Scan for the cell matching the given text and deliver its [X, Y] coordinate at center. 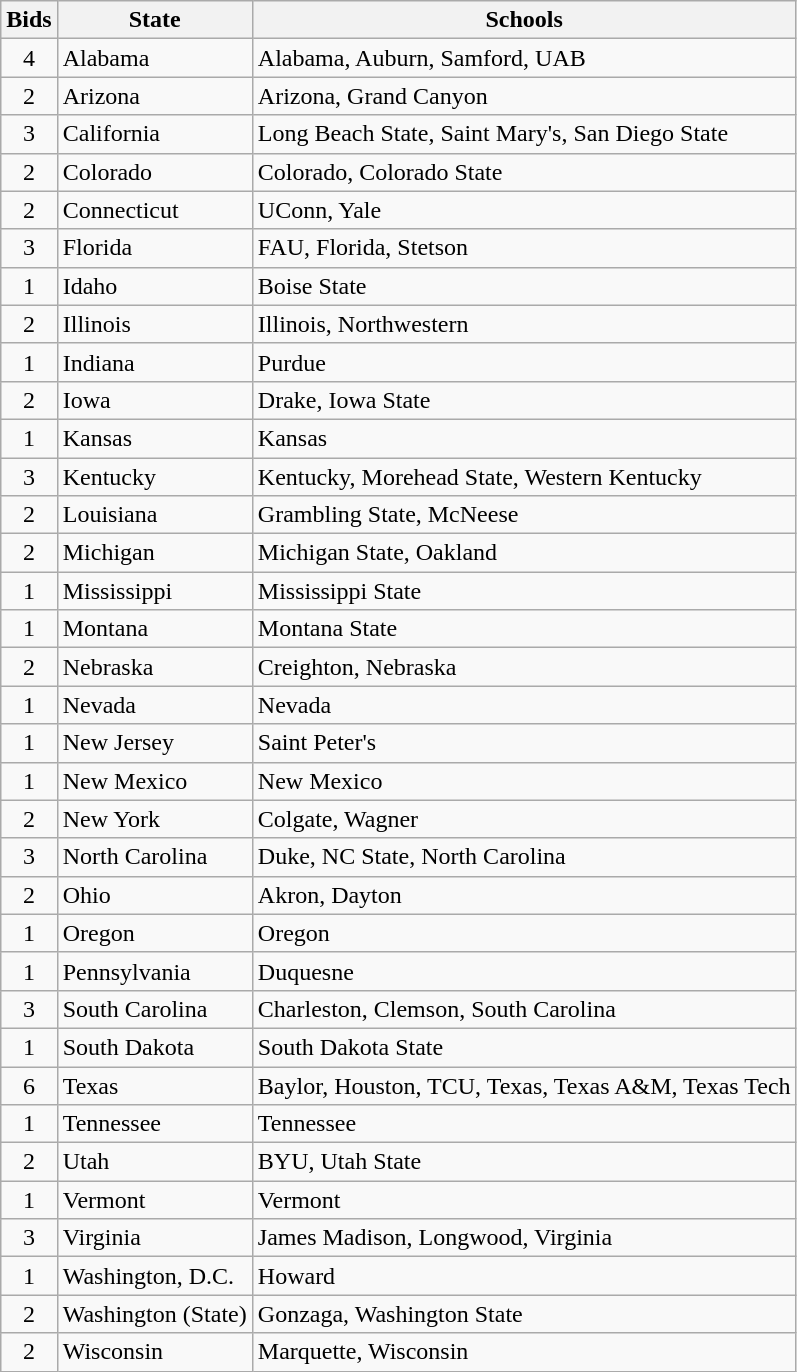
Idaho [154, 286]
Colorado [154, 172]
Charleston, Clemson, South Carolina [524, 1009]
Virginia [154, 1238]
Purdue [524, 362]
Arizona [154, 96]
Iowa [154, 400]
4 [29, 58]
Indiana [154, 362]
Grambling State, McNeese [524, 515]
UConn, Yale [524, 210]
Washington (State) [154, 1314]
South Carolina [154, 1009]
Duquesne [524, 971]
Gonzaga, Washington State [524, 1314]
Kentucky, Morehead State, Western Kentucky [524, 477]
Connecticut [154, 210]
State [154, 20]
Illinois [154, 324]
BYU, Utah State [524, 1162]
Bids [29, 20]
Duke, NC State, North Carolina [524, 857]
Drake, Iowa State [524, 400]
Michigan [154, 553]
Colgate, Wagner [524, 819]
Louisiana [154, 515]
Utah [154, 1162]
Boise State [524, 286]
Texas [154, 1085]
FAU, Florida, Stetson [524, 248]
North Carolina [154, 857]
Michigan State, Oakland [524, 553]
Marquette, Wisconsin [524, 1352]
Pennsylvania [154, 971]
Akron, Dayton [524, 895]
South Dakota State [524, 1047]
Florida [154, 248]
Mississippi State [524, 591]
Creighton, Nebraska [524, 667]
Schools [524, 20]
Arizona, Grand Canyon [524, 96]
Ohio [154, 895]
Washington, D.C. [154, 1276]
Mississippi [154, 591]
6 [29, 1085]
Long Beach State, Saint Mary's, San Diego State [524, 134]
Nebraska [154, 667]
Montana State [524, 629]
Howard [524, 1276]
Illinois, Northwestern [524, 324]
California [154, 134]
New Jersey [154, 743]
Saint Peter's [524, 743]
Wisconsin [154, 1352]
Baylor, Houston, TCU, Texas, Texas A&M, Texas Tech [524, 1085]
Alabama [154, 58]
James Madison, Longwood, Virginia [524, 1238]
New York [154, 819]
Montana [154, 629]
Colorado, Colorado State [524, 172]
Alabama, Auburn, Samford, UAB [524, 58]
Kentucky [154, 477]
South Dakota [154, 1047]
